Return [X, Y] of the center of cell containing provided text 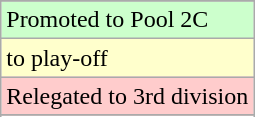
Promoted to Pool 2C [128, 20]
to play-off [128, 58]
Relegated to 3rd division [128, 96]
